For the text-containing cell, return its midpoint in (x, y) coordinate format. 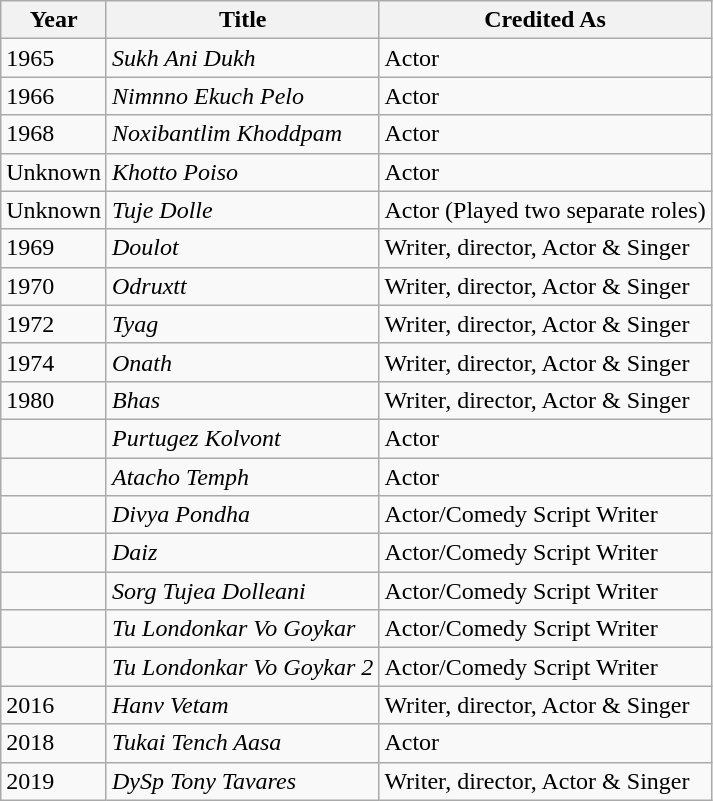
Hanv Vetam (242, 705)
2018 (54, 743)
1966 (54, 96)
1974 (54, 362)
Sorg Tujea Dolleani (242, 591)
Title (242, 20)
1972 (54, 324)
1969 (54, 248)
Tukai Tench Aasa (242, 743)
1980 (54, 400)
Onath (242, 362)
Doulot (242, 248)
Nimnno Ekuch Pelo (242, 96)
Actor (Played two separate roles) (545, 210)
Noxibantlim Khoddpam (242, 134)
Tyag (242, 324)
1970 (54, 286)
Bhas (242, 400)
Purtugez Kolvont (242, 438)
Odruxtt (242, 286)
Tu Londonkar Vo Goykar (242, 629)
Khotto Poiso (242, 172)
DySp Tony Tavares (242, 781)
1968 (54, 134)
Divya Pondha (242, 515)
Tu Londonkar Vo Goykar 2 (242, 667)
Sukh Ani Dukh (242, 58)
Atacho Temph (242, 477)
Daiz (242, 553)
Tuje Dolle (242, 210)
1965 (54, 58)
Year (54, 20)
2016 (54, 705)
2019 (54, 781)
Credited As (545, 20)
